Extract the (x, y) coordinate from the center of the cell holding the provided text.  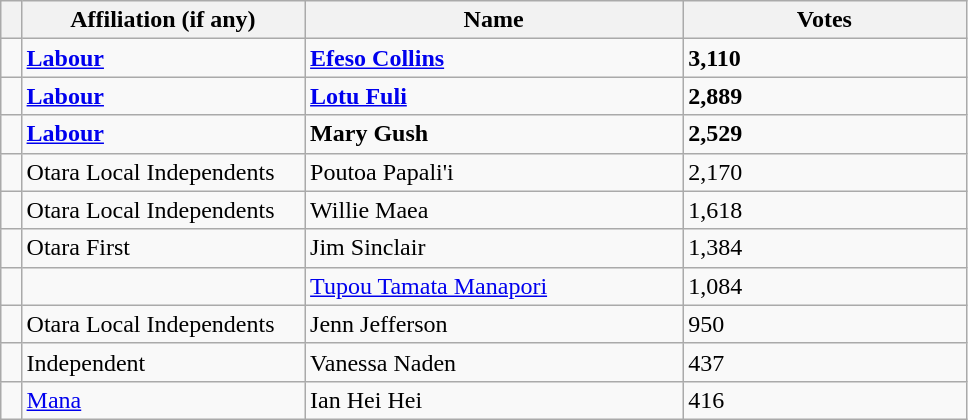
Independent (163, 362)
Vanessa Naden (494, 362)
Mana (163, 400)
2,529 (825, 134)
1,384 (825, 248)
Jenn Jefferson (494, 324)
1,618 (825, 210)
1,084 (825, 286)
Efeso Collins (494, 58)
Affiliation (if any) (163, 20)
2,889 (825, 96)
Tupou Tamata Manapori (494, 286)
Jim Sinclair (494, 248)
Lotu Fuli (494, 96)
2,170 (825, 172)
950 (825, 324)
Poutoa Papali'i (494, 172)
3,110 (825, 58)
437 (825, 362)
Willie Maea (494, 210)
Votes (825, 20)
416 (825, 400)
Otara First (163, 248)
Ian Hei Hei (494, 400)
Mary Gush (494, 134)
Name (494, 20)
